Determine the [x, y] coordinate at the center of the cell enclosing the given text.  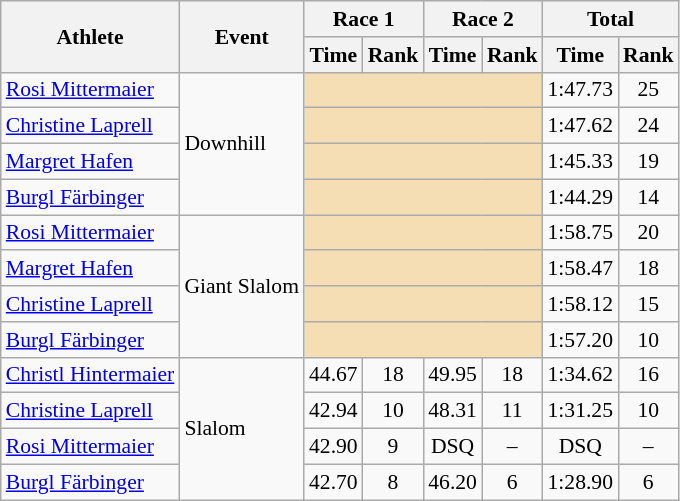
1:28.90 [580, 482]
25 [648, 90]
Total [611, 19]
42.70 [334, 482]
1:45.33 [580, 162]
42.94 [334, 411]
Race 2 [482, 19]
42.90 [334, 447]
Athlete [90, 36]
1:58.75 [580, 233]
46.20 [452, 482]
Downhill [242, 143]
Race 1 [364, 19]
1:34.62 [580, 375]
8 [394, 482]
14 [648, 197]
49.95 [452, 375]
1:57.20 [580, 340]
20 [648, 233]
11 [512, 411]
Giant Slalom [242, 286]
1:58.47 [580, 269]
1:44.29 [580, 197]
1:47.62 [580, 126]
16 [648, 375]
24 [648, 126]
Christl Hintermaier [90, 375]
48.31 [452, 411]
1:58.12 [580, 304]
15 [648, 304]
44.67 [334, 375]
9 [394, 447]
1:31.25 [580, 411]
1:47.73 [580, 90]
19 [648, 162]
Slalom [242, 428]
Event [242, 36]
